Determine the [X, Y] coordinate at the center of the cell enclosing the given text.  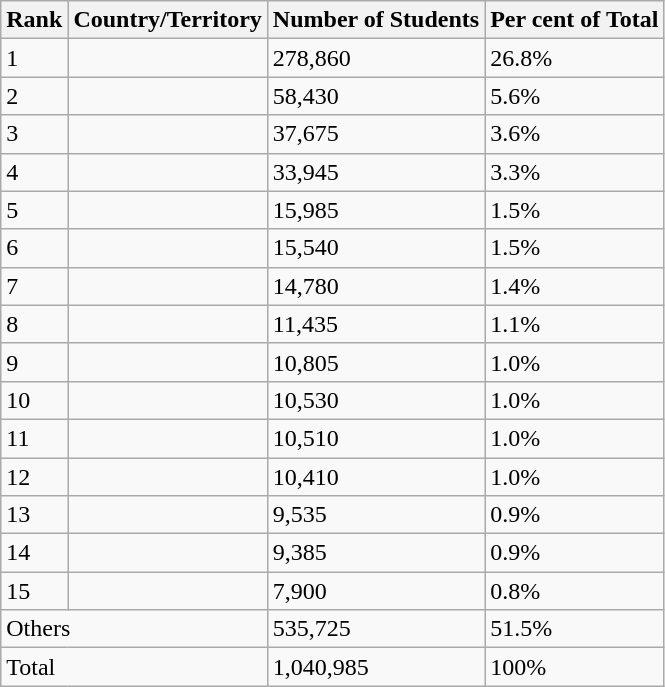
9 [34, 362]
Others [134, 629]
58,430 [376, 96]
3 [34, 134]
Number of Students [376, 20]
1.1% [574, 324]
5.6% [574, 96]
10,410 [376, 477]
278,860 [376, 58]
3.3% [574, 172]
9,385 [376, 553]
3.6% [574, 134]
12 [34, 477]
15,985 [376, 210]
9,535 [376, 515]
Country/Territory [168, 20]
10 [34, 400]
10,510 [376, 438]
15 [34, 591]
10,805 [376, 362]
11 [34, 438]
15,540 [376, 248]
14,780 [376, 286]
26.8% [574, 58]
Rank [34, 20]
2 [34, 96]
13 [34, 515]
0.8% [574, 591]
535,725 [376, 629]
51.5% [574, 629]
7 [34, 286]
Per cent of Total [574, 20]
6 [34, 248]
100% [574, 667]
11,435 [376, 324]
7,900 [376, 591]
4 [34, 172]
14 [34, 553]
10,530 [376, 400]
8 [34, 324]
33,945 [376, 172]
1.4% [574, 286]
1,040,985 [376, 667]
5 [34, 210]
1 [34, 58]
Total [134, 667]
37,675 [376, 134]
